Search for the cell housing the specified text and yield its (x, y) center coordinate. 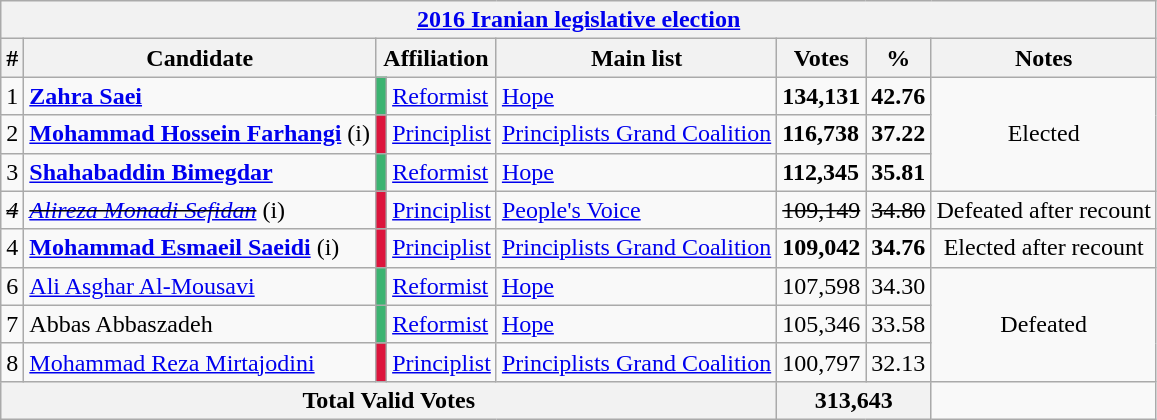
Mohammad Hossein Farhangi (i) (200, 134)
34.80 (898, 210)
Votes (822, 58)
107,598 (822, 286)
Affiliation (436, 58)
2 (12, 134)
37.22 (898, 134)
Zahra Saei (200, 96)
105,346 (822, 324)
100,797 (822, 362)
2016 Iranian legislative election (579, 20)
313,643 (854, 400)
# (12, 58)
Mohammad Reza Mirtajodini (200, 362)
42.76 (898, 96)
1 (12, 96)
Abbas Abbaszadeh (200, 324)
% (898, 58)
Main list (636, 58)
Candidate (200, 58)
35.81 (898, 172)
Alireza Monadi Sefidan (i) (200, 210)
7 (12, 324)
Defeated after recount (1044, 210)
6 (12, 286)
Ali Asghar Al-Mousavi (200, 286)
134,131 (822, 96)
116,738 (822, 134)
Notes (1044, 58)
109,042 (822, 248)
34.76 (898, 248)
Elected after recount (1044, 248)
Total Valid Votes (389, 400)
People's Voice (636, 210)
34.30 (898, 286)
3 (12, 172)
32.13 (898, 362)
Mohammad Esmaeil Saeidi (i) (200, 248)
Elected (1044, 134)
Defeated (1044, 324)
8 (12, 362)
33.58 (898, 324)
Shahabaddin Bimegdar (200, 172)
109,149 (822, 210)
112,345 (822, 172)
